Locate the cell with the specified text and output its (x, y) center coordinate. 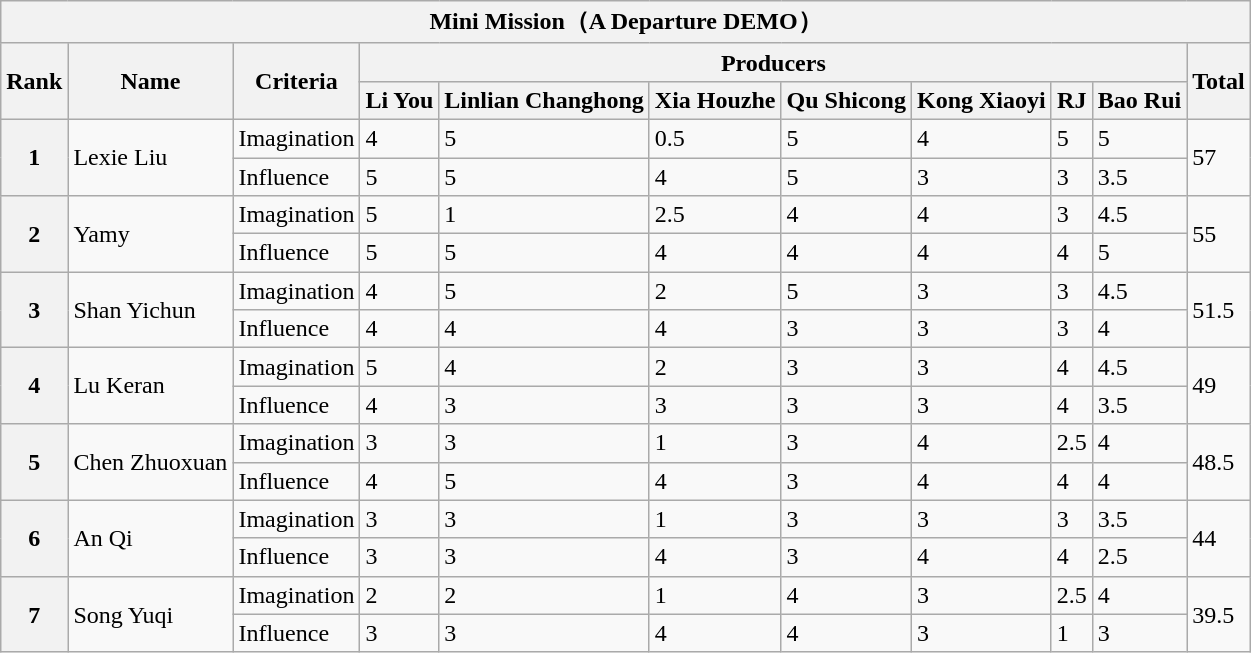
Lu Keran (150, 386)
Qu Shicong (846, 100)
An Qi (150, 538)
Lexie Liu (150, 157)
Bao Rui (1139, 100)
55 (1219, 234)
7 (34, 614)
0.5 (715, 138)
48.5 (1219, 462)
Name (150, 81)
Xia Houzhe (715, 100)
57 (1219, 157)
51.5 (1219, 310)
Producers (774, 62)
Chen Zhuoxuan (150, 462)
Yamy (150, 234)
39.5 (1219, 614)
Total (1219, 81)
Song Yuqi (150, 614)
Mini Mission（A Departure DEMO） (626, 22)
RJ (1072, 100)
44 (1219, 538)
49 (1219, 386)
Rank (34, 81)
Li You (400, 100)
Shan Yichun (150, 310)
6 (34, 538)
Linlian Changhong (544, 100)
Kong Xiaoyi (981, 100)
Criteria (296, 81)
